Extract the (X, Y) coordinate from the center of the cell holding the provided text.  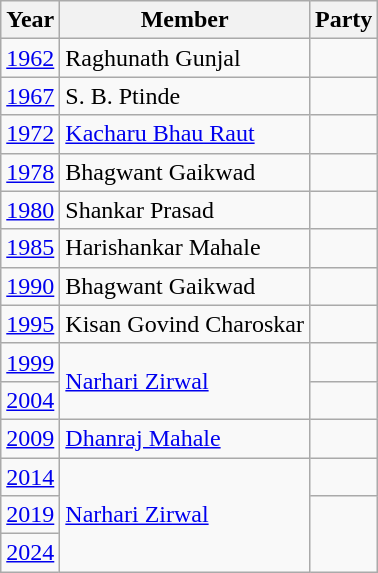
1999 (30, 362)
2004 (30, 400)
Dhanraj Mahale (185, 438)
2024 (30, 553)
Raghunath Gunjal (185, 58)
1962 (30, 58)
2014 (30, 477)
1985 (30, 248)
1980 (30, 210)
Kacharu Bhau Raut (185, 134)
2019 (30, 515)
Shankar Prasad (185, 210)
1995 (30, 324)
Party (344, 20)
1990 (30, 286)
Member (185, 20)
1967 (30, 96)
1972 (30, 134)
1978 (30, 172)
Harishankar Mahale (185, 248)
Year (30, 20)
S. B. Ptinde (185, 96)
2009 (30, 438)
Kisan Govind Charoskar (185, 324)
